Capture the cell that displays the provided text and extract its [X, Y] central coordinate. 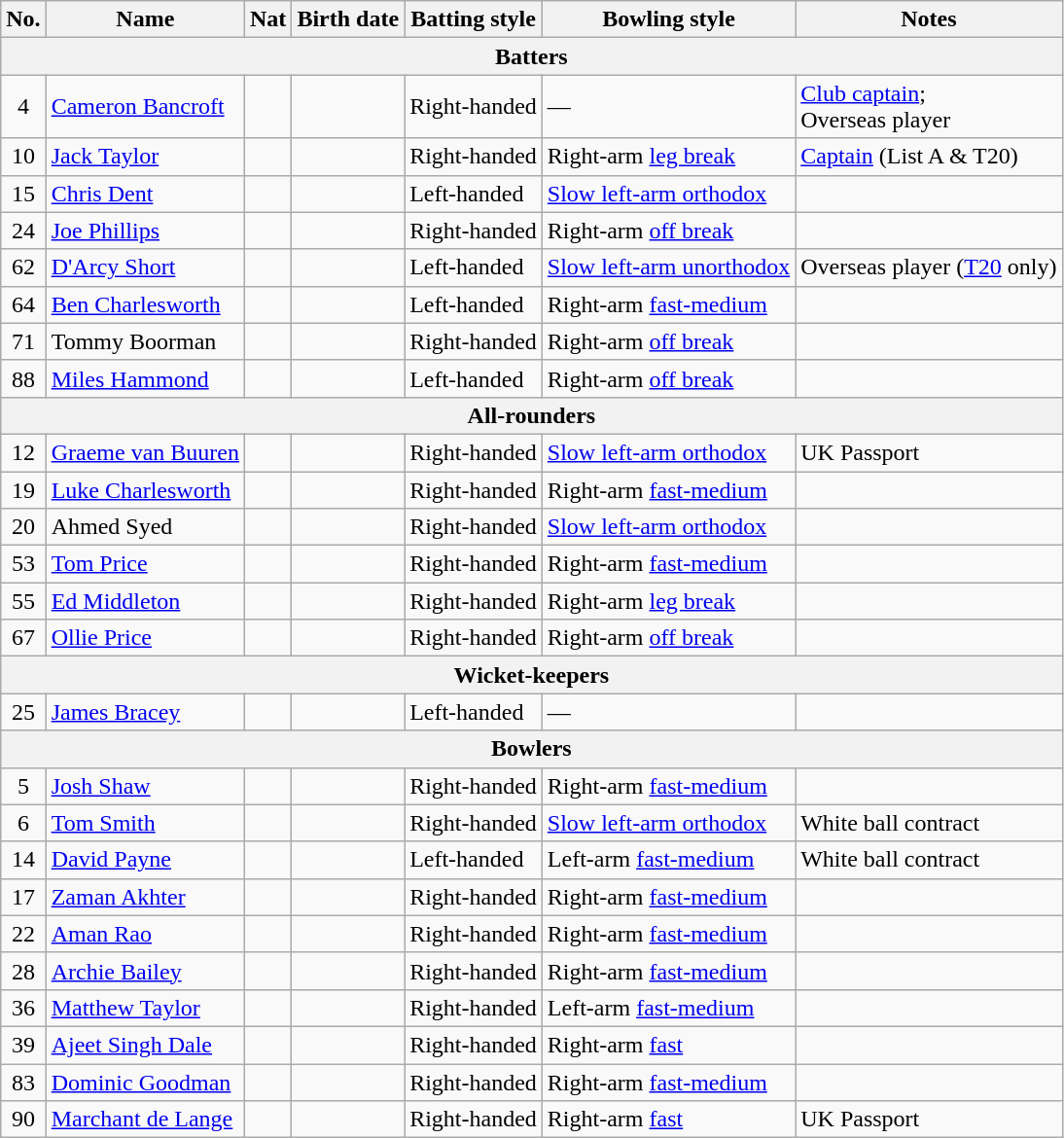
5 [23, 786]
Cameron Bancroft [145, 107]
55 [23, 601]
Zaman Akhter [145, 897]
Archie Bailey [145, 971]
Batting style [474, 19]
Dominic Goodman [145, 1083]
Tommy Boorman [145, 341]
Ed Middleton [145, 601]
No. [23, 19]
10 [23, 157]
15 [23, 194]
Luke Charlesworth [145, 489]
39 [23, 1045]
Chris Dent [145, 194]
24 [23, 231]
28 [23, 971]
Aman Rao [145, 934]
90 [23, 1120]
Ben Charlesworth [145, 304]
Tom Price [145, 564]
David Payne [145, 860]
Captain (List A & T20) [929, 157]
Ollie Price [145, 638]
James Bracey [145, 712]
71 [23, 341]
Overseas player (T20 only) [929, 267]
Slow left-arm unorthodox [668, 267]
Wicket-keepers [531, 675]
83 [23, 1083]
Tom Smith [145, 823]
Bowling style [668, 19]
67 [23, 638]
19 [23, 489]
Bowlers [531, 749]
Joe Phillips [145, 231]
Birth date [348, 19]
All-rounders [531, 415]
Notes [929, 19]
22 [23, 934]
17 [23, 897]
Batters [531, 56]
Ajeet Singh Dale [145, 1045]
Matthew Taylor [145, 1008]
Ahmed Syed [145, 527]
64 [23, 304]
Miles Hammond [145, 378]
20 [23, 527]
53 [23, 564]
4 [23, 107]
Josh Shaw [145, 786]
Graeme van Buuren [145, 452]
Marchant de Lange [145, 1120]
Jack Taylor [145, 157]
D'Arcy Short [145, 267]
14 [23, 860]
6 [23, 823]
Club captain; Overseas player [929, 107]
Nat [267, 19]
88 [23, 378]
Name [145, 19]
36 [23, 1008]
25 [23, 712]
62 [23, 267]
12 [23, 452]
